Identify which cell holds the provided text, then report its [X, Y] central coordinate. 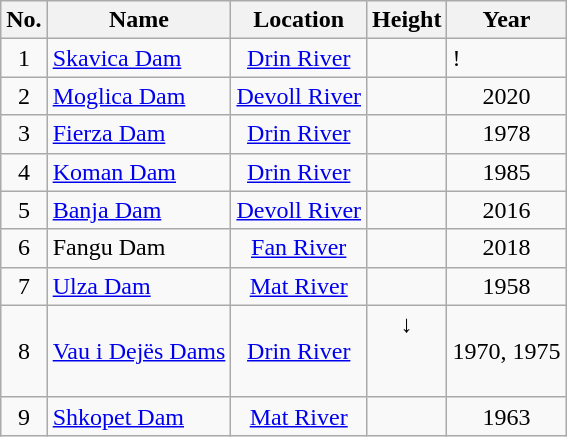
7 [24, 286]
1978 [506, 134]
Skavica Dam [139, 58]
Height [407, 20]
Year [506, 20]
Moglica Dam [139, 96]
2018 [506, 248]
1958 [506, 286]
3 [24, 134]
Fan River [299, 248]
Koman Dam [139, 172]
Ulza Dam [139, 286]
9 [24, 416]
6 [24, 248]
Shkopet Dam [139, 416]
Fangu Dam [139, 248]
Location [299, 20]
2 [24, 96]
↓ [407, 351]
1 [24, 58]
2016 [506, 210]
8 [24, 351]
No. [24, 20]
Banja Dam [139, 210]
1963 [506, 416]
Vau i Dejës Dams [139, 351]
4 [24, 172]
! [506, 58]
2020 [506, 96]
Name [139, 20]
1970, 1975 [506, 351]
5 [24, 210]
Fierza Dam [139, 134]
1985 [506, 172]
